Capture the cell that displays the provided text and extract its (X, Y) central coordinate. 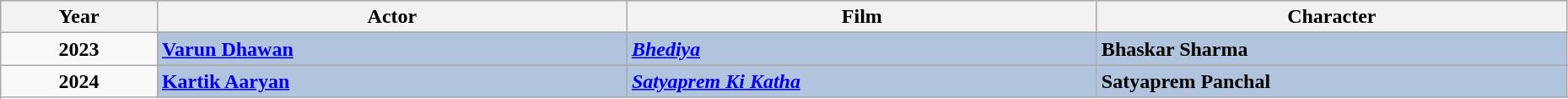
2024 (79, 81)
Varun Dhawan (391, 49)
Bhediya (862, 49)
Film (862, 17)
Satyaprem Ki Katha (862, 81)
Kartik Aaryan (391, 81)
2023 (79, 49)
Year (79, 17)
Character (1331, 17)
Satyaprem Panchal (1331, 81)
Actor (391, 17)
Bhaskar Sharma (1331, 49)
